Return the [X, Y] coordinate for the center point of the cell that contains the specified text.  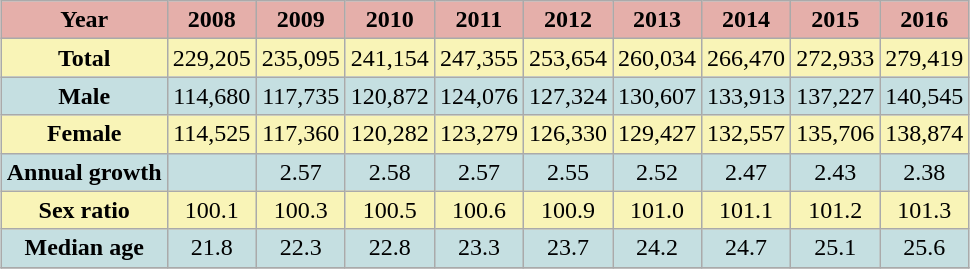
2016 [924, 20]
100.6 [478, 210]
229,205 [212, 58]
2.55 [568, 172]
24.7 [746, 248]
Male [84, 96]
117,360 [300, 134]
120,282 [390, 134]
241,154 [390, 58]
114,680 [212, 96]
2015 [836, 20]
Total [84, 58]
137,227 [836, 96]
2012 [568, 20]
100.5 [390, 210]
2014 [746, 20]
272,933 [836, 58]
123,279 [478, 134]
100.9 [568, 210]
24.2 [658, 248]
2.58 [390, 172]
129,427 [658, 134]
23.7 [568, 248]
133,913 [746, 96]
2010 [390, 20]
2013 [658, 20]
2.52 [658, 172]
Female [84, 134]
279,419 [924, 58]
100.1 [212, 210]
101.3 [924, 210]
21.8 [212, 248]
Year [84, 20]
23.3 [478, 248]
Sex ratio [84, 210]
2.43 [836, 172]
101.0 [658, 210]
Annual growth [84, 172]
117,735 [300, 96]
22.8 [390, 248]
124,076 [478, 96]
127,324 [568, 96]
253,654 [568, 58]
2008 [212, 20]
130,607 [658, 96]
2009 [300, 20]
135,706 [836, 134]
138,874 [924, 134]
25.1 [836, 248]
260,034 [658, 58]
Median age [84, 248]
101.1 [746, 210]
2.47 [746, 172]
132,557 [746, 134]
2011 [478, 20]
114,525 [212, 134]
120,872 [390, 96]
25.6 [924, 248]
2.38 [924, 172]
235,095 [300, 58]
140,545 [924, 96]
126,330 [568, 134]
101.2 [836, 210]
100.3 [300, 210]
247,355 [478, 58]
22.3 [300, 248]
266,470 [746, 58]
